Find where the given text appears and provide that cell's center as (x, y) coordinate. 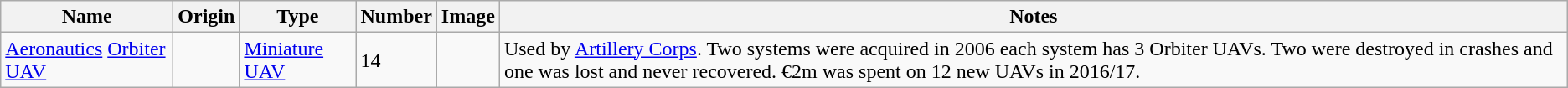
Number (396, 17)
Miniature UAV (298, 60)
Origin (206, 17)
14 (396, 60)
Aeronautics Orbiter UAV (87, 60)
Image (467, 17)
Type (298, 17)
Name (87, 17)
Notes (1034, 17)
